Pinpoint the cell where the given text exists, returning its [X, Y] midpoint coordinate. 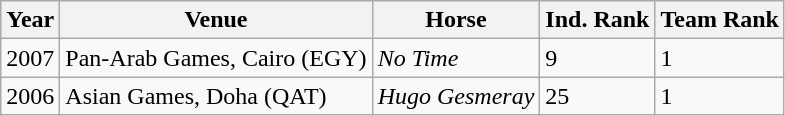
Asian Games, Doha (QAT) [216, 96]
2007 [30, 58]
Horse [456, 20]
2006 [30, 96]
Ind. Rank [598, 20]
No Time [456, 58]
9 [598, 58]
25 [598, 96]
Venue [216, 20]
Team Rank [720, 20]
Hugo Gesmeray [456, 96]
Year [30, 20]
Pan-Arab Games, Cairo (EGY) [216, 58]
